Pinpoint the cell where the given text exists, returning its (x, y) midpoint coordinate. 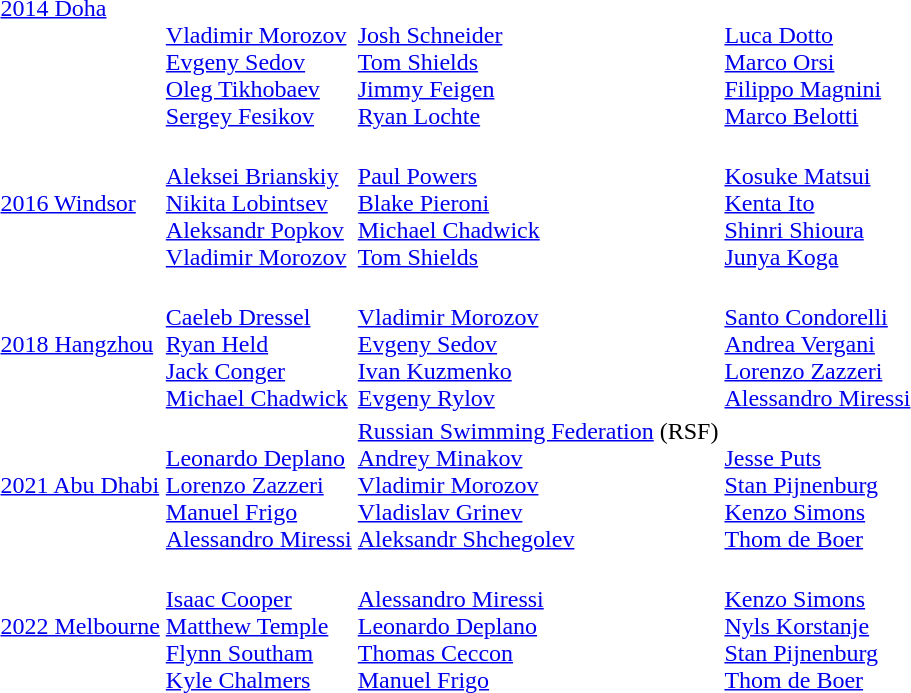
Leonardo DeplanoLorenzo ZazzeriManuel FrigoAlessandro Miressi (258, 485)
Caeleb DresselRyan HeldJack CongerMichael Chadwick (258, 344)
Aleksei BrianskiyNikita LobintsevAleksandr PopkovVladimir Morozov (258, 203)
Vladimir MorozovEvgeny SedovIvan KuzmenkoEvgeny Rylov (538, 344)
Paul PowersBlake PieroniMichael ChadwickTom Shields (538, 203)
Russian Swimming Federation (RSF)Andrey MinakovVladimir MorozovVladislav GrinevAleksandr Shchegolev (538, 485)
